Scan for the cell matching the given text and deliver its [X, Y] coordinate at center. 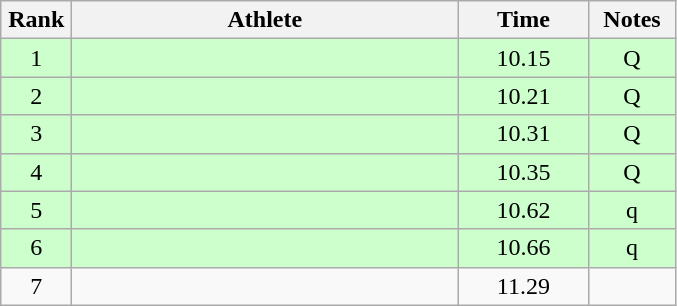
Notes [632, 20]
1 [36, 58]
4 [36, 172]
10.15 [524, 58]
10.66 [524, 248]
2 [36, 96]
6 [36, 248]
3 [36, 134]
10.21 [524, 96]
11.29 [524, 286]
5 [36, 210]
7 [36, 286]
Rank [36, 20]
Athlete [265, 20]
10.35 [524, 172]
Time [524, 20]
10.62 [524, 210]
10.31 [524, 134]
